Detect which cell encompasses the target text, then output its (X, Y) center coordinate. 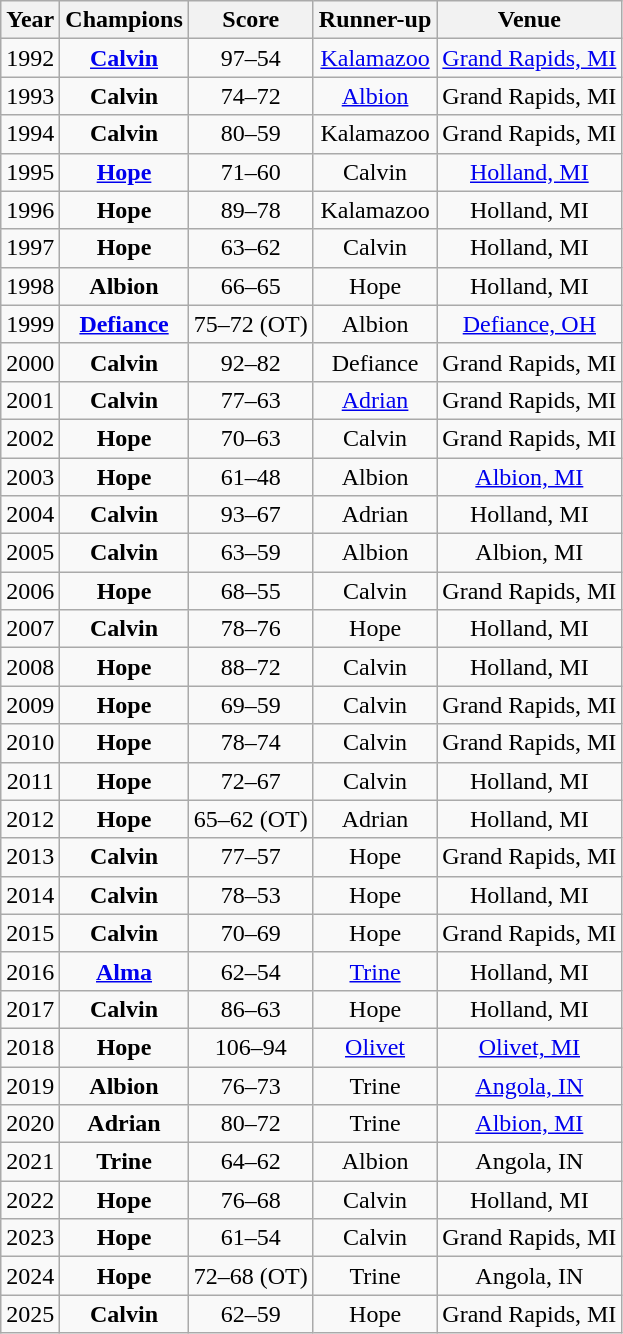
62–54 (250, 971)
63–62 (250, 248)
2011 (30, 781)
2012 (30, 819)
1995 (30, 172)
74–72 (250, 96)
93–67 (250, 515)
76–73 (250, 1085)
2009 (30, 705)
Olivet (375, 1047)
88–72 (250, 667)
2001 (30, 400)
Runner-up (375, 20)
80–59 (250, 134)
89–78 (250, 210)
68–55 (250, 591)
70–69 (250, 933)
1997 (30, 248)
2013 (30, 857)
1992 (30, 58)
2015 (30, 933)
78–53 (250, 895)
Score (250, 20)
75–72 (OT) (250, 324)
97–54 (250, 58)
78–74 (250, 743)
106–94 (250, 1047)
2002 (30, 438)
Year (30, 20)
78–76 (250, 629)
2010 (30, 743)
65–62 (OT) (250, 819)
Olivet, MI (530, 1047)
2006 (30, 591)
2004 (30, 515)
63–59 (250, 553)
76–68 (250, 1200)
2000 (30, 362)
71–60 (250, 172)
92–82 (250, 362)
80–72 (250, 1124)
77–57 (250, 857)
2005 (30, 553)
1994 (30, 134)
2003 (30, 477)
64–62 (250, 1162)
66–65 (250, 286)
1996 (30, 210)
1998 (30, 286)
2016 (30, 971)
Champions (124, 20)
2019 (30, 1085)
61–54 (250, 1238)
69–59 (250, 705)
2017 (30, 1009)
Venue (530, 20)
1999 (30, 324)
2022 (30, 1200)
2025 (30, 1314)
2024 (30, 1276)
Alma (124, 971)
2020 (30, 1124)
2007 (30, 629)
70–63 (250, 438)
Defiance, OH (530, 324)
77–63 (250, 400)
2023 (30, 1238)
61–48 (250, 477)
2018 (30, 1047)
72–68 (OT) (250, 1276)
62–59 (250, 1314)
86–63 (250, 1009)
2021 (30, 1162)
2008 (30, 667)
72–67 (250, 781)
1993 (30, 96)
2014 (30, 895)
